Extract the [x, y] coordinate from the center of the cell holding the provided text.  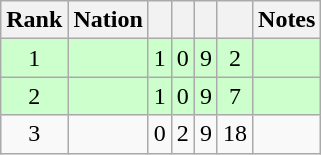
Notes [287, 20]
18 [234, 134]
Nation [108, 20]
7 [234, 96]
3 [34, 134]
Rank [34, 20]
